Output the [X, Y] coordinate of the center of the cell containing the given text.  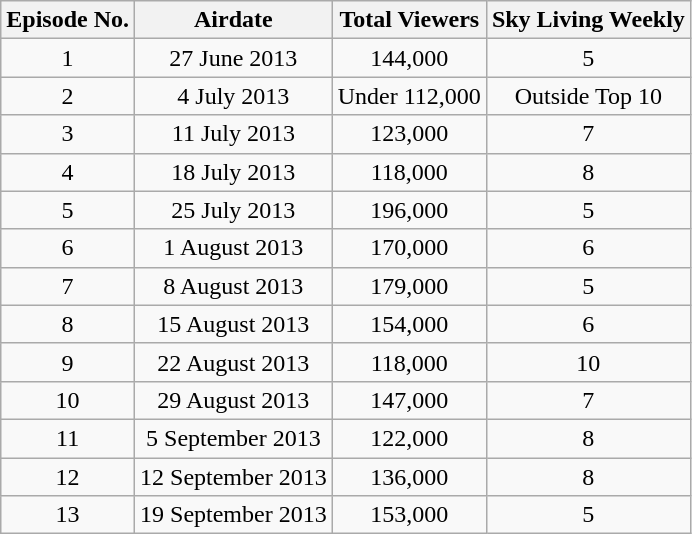
154,000 [409, 324]
25 July 2013 [234, 210]
1 [68, 58]
4 July 2013 [234, 96]
13 [68, 515]
22 August 2013 [234, 362]
4 [68, 172]
196,000 [409, 210]
123,000 [409, 134]
Outside Top 10 [588, 96]
11 [68, 438]
29 August 2013 [234, 400]
Total Viewers [409, 20]
27 June 2013 [234, 58]
153,000 [409, 515]
179,000 [409, 286]
1 August 2013 [234, 248]
5 September 2013 [234, 438]
11 July 2013 [234, 134]
12 [68, 477]
170,000 [409, 248]
144,000 [409, 58]
Sky Living Weekly [588, 20]
Under 112,000 [409, 96]
3 [68, 134]
8 August 2013 [234, 286]
12 September 2013 [234, 477]
147,000 [409, 400]
136,000 [409, 477]
18 July 2013 [234, 172]
Airdate [234, 20]
19 September 2013 [234, 515]
2 [68, 96]
Episode No. [68, 20]
9 [68, 362]
122,000 [409, 438]
15 August 2013 [234, 324]
